Find where the given text appears and provide that cell's center as (x, y) coordinate. 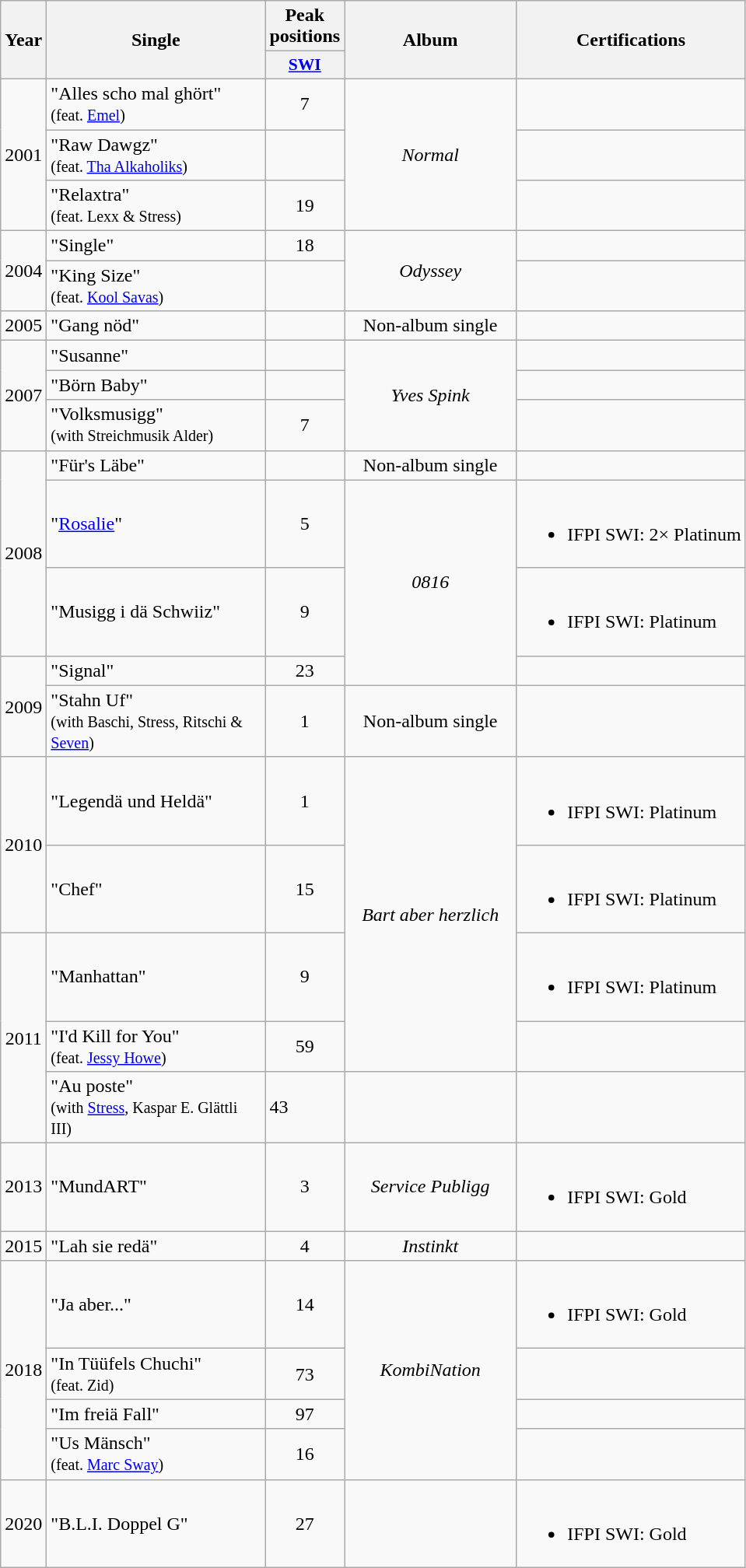
97 (305, 1414)
"Für's Läbe" (156, 465)
2001 (23, 154)
27 (305, 1523)
2010 (23, 845)
4 (305, 1246)
"Legendä und Heldä" (156, 801)
"Single" (156, 246)
Album (431, 40)
2013 (23, 1187)
"Chef" (156, 888)
18 (305, 246)
19 (305, 205)
73 (305, 1374)
"Au poste"(with Stress, Kaspar E. Glättli III) (156, 1108)
"Musigg i dä Schwiiz" (156, 611)
"Ja aber..." (156, 1305)
SWI (305, 65)
"Raw Dawgz"(feat. Tha Alkaholiks) (156, 154)
Odyssey (431, 271)
"Relaxtra"(feat. Lexx & Stress) (156, 205)
Peak positions (305, 26)
2015 (23, 1246)
43 (305, 1108)
"In Tüüfels Chuchi"(feat. Zid) (156, 1374)
5 (305, 524)
Bart aber herzlich (431, 914)
"Gang nöd" (156, 326)
Instinkt (431, 1246)
"Im freiä Fall" (156, 1414)
"Us Mänsch"(feat. Marc Sway) (156, 1454)
Yves Spink (431, 395)
Normal (431, 154)
3 (305, 1187)
"Börn Baby" (156, 385)
Single (156, 40)
"I'd Kill for You"(feat. Jessy Howe) (156, 1045)
2011 (23, 1038)
"Signal" (156, 670)
16 (305, 1454)
Year (23, 40)
0816 (431, 583)
2018 (23, 1370)
"MundART" (156, 1187)
Service Publigg (431, 1187)
2005 (23, 326)
"B.L.I. Doppel G" (156, 1523)
KombiNation (431, 1370)
"King Size"(feat. Kool Savas) (156, 286)
"Manhattan" (156, 977)
IFPI SWI: 2× Platinum (632, 524)
"Rosalie" (156, 524)
2020 (23, 1523)
2009 (23, 706)
23 (305, 670)
15 (305, 888)
"Susanne" (156, 355)
Certifications (632, 40)
"Alles scho mal ghört" (feat. Emel) (156, 104)
2007 (23, 395)
"Volksmusigg"(with Streichmusik Alder) (156, 425)
2008 (23, 553)
14 (305, 1305)
"Stahn Uf" (with Baschi, Stress, Ritschi & Seven) (156, 721)
2004 (23, 271)
59 (305, 1045)
"Lah sie redä" (156, 1246)
